From the cell containing the given text, extract its center point as [x, y] coordinate. 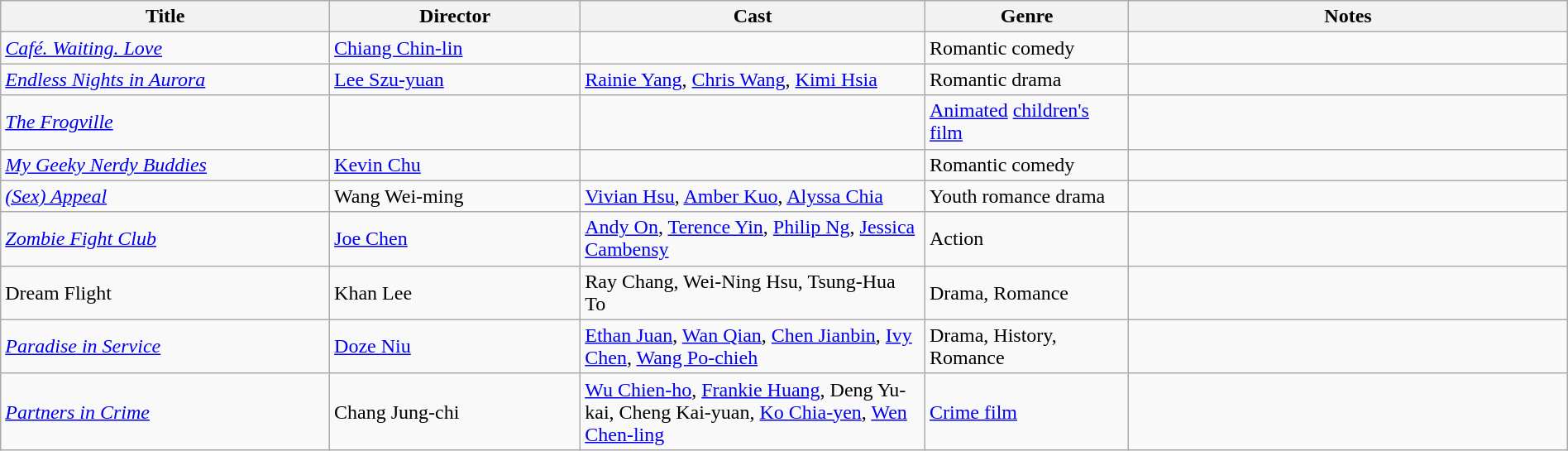
Wu Chien-ho, Frankie Huang, Deng Yu-kai, Cheng Kai-yuan, Ko Chia-yen, Wen Chen-ling [753, 411]
Kevin Chu [455, 165]
Khan Lee [455, 293]
Notes [1348, 17]
Director [455, 17]
Zombie Fight Club [165, 238]
Title [165, 17]
Crime film [1026, 411]
Rainie Yang, Chris Wang, Kimi Hsia [753, 79]
My Geeky Nerdy Buddies [165, 165]
Wang Wei-ming [455, 196]
Chang Jung-chi [455, 411]
Ethan Juan, Wan Qian, Chen Jianbin, Ivy Chen, Wang Po-chieh [753, 346]
Dream Flight [165, 293]
Action [1026, 238]
Partners in Crime [165, 411]
Romantic drama [1026, 79]
Paradise in Service [165, 346]
The Frogville [165, 122]
Cast [753, 17]
(Sex) Appeal [165, 196]
Ray Chang, Wei-Ning Hsu, Tsung-Hua To [753, 293]
Genre [1026, 17]
Joe Chen [455, 238]
Lee Szu-yuan [455, 79]
Drama, History, Romance [1026, 346]
Animated children's film [1026, 122]
Vivian Hsu, Amber Kuo, Alyssa Chia [753, 196]
Chiang Chin-lin [455, 48]
Endless Nights in Aurora [165, 79]
Andy On, Terence Yin, Philip Ng, Jessica Cambensy [753, 238]
Youth romance drama [1026, 196]
Doze Niu [455, 346]
Drama, Romance [1026, 293]
Café. Waiting. Love [165, 48]
